Return [X, Y] of the center of cell containing provided text 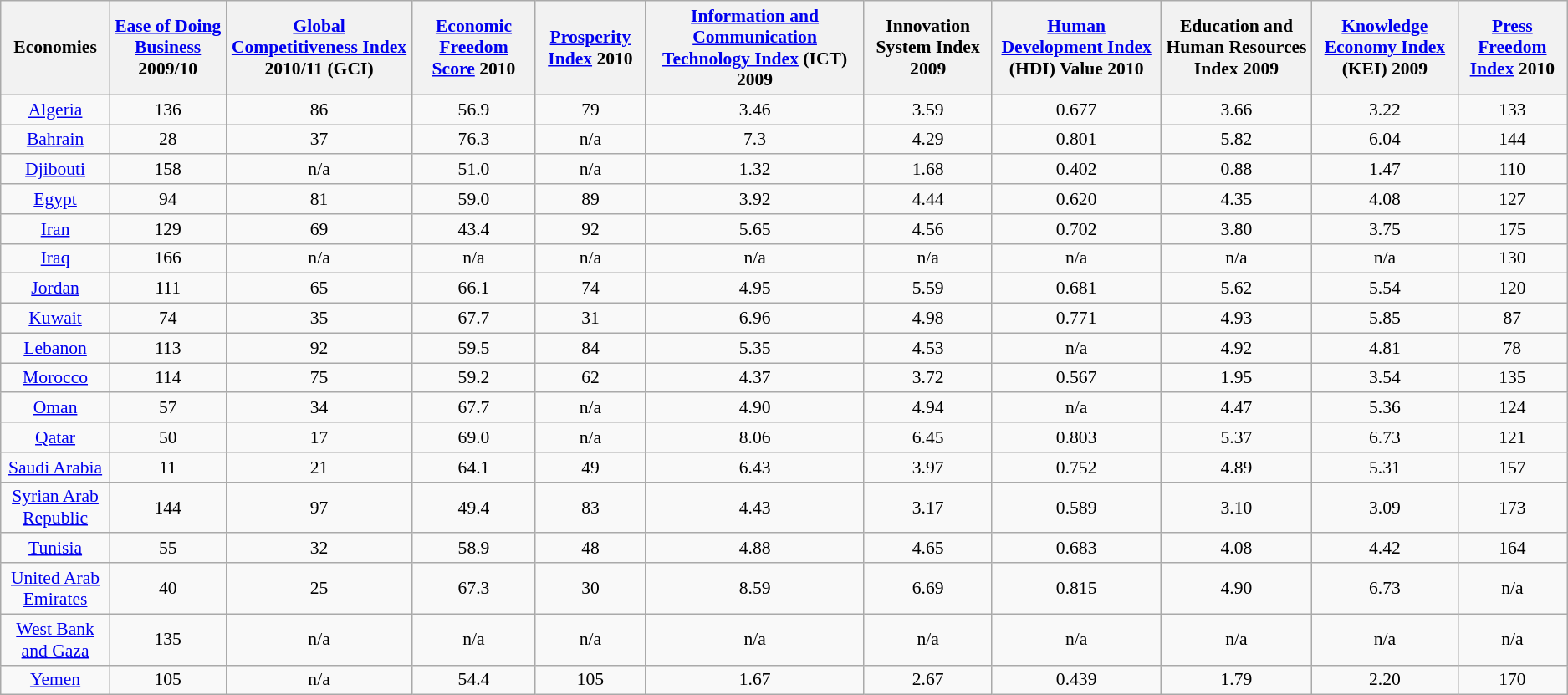
69.0 [473, 437]
69 [319, 229]
4.53 [928, 348]
164 [1512, 549]
3.46 [754, 110]
51.0 [473, 170]
49 [590, 468]
50 [167, 437]
111 [167, 289]
3.75 [1385, 229]
76.3 [473, 140]
35 [319, 319]
113 [167, 348]
2.67 [928, 680]
6.43 [754, 468]
0.683 [1076, 549]
30 [590, 589]
3.09 [1385, 507]
Information and Communication Technology Index (ICT) 2009 [754, 48]
3.10 [1236, 507]
0.677 [1076, 110]
Qatar [55, 437]
81 [319, 199]
Global Competitiveness Index 2010/11 (GCI) [319, 48]
54.4 [473, 680]
133 [1512, 110]
Economic Freedom Score 2010 [473, 48]
34 [319, 408]
79 [590, 110]
5.31 [1385, 468]
4.65 [928, 549]
0.815 [1076, 589]
3.22 [1385, 110]
94 [167, 199]
West Bank and Gaza [55, 639]
Syrian Arab Republic [55, 507]
0.439 [1076, 680]
78 [1512, 348]
0.803 [1076, 437]
6.45 [928, 437]
64.1 [473, 468]
4.42 [1385, 549]
6.04 [1385, 140]
0.88 [1236, 170]
Prosperity Index 2010 [590, 48]
59.0 [473, 199]
5.54 [1385, 289]
5.62 [1236, 289]
4.43 [754, 507]
3.59 [928, 110]
4.37 [754, 378]
4.35 [1236, 199]
158 [167, 170]
86 [319, 110]
4.88 [754, 549]
136 [167, 110]
0.801 [1076, 140]
87 [1512, 319]
0.702 [1076, 229]
59.5 [473, 348]
Human Development Index (HDI) Value 2010 [1076, 48]
127 [1512, 199]
3.17 [928, 507]
Morocco [55, 378]
25 [319, 589]
1.32 [754, 170]
114 [167, 378]
40 [167, 589]
Press Freedom Index 2010 [1512, 48]
5.36 [1385, 408]
170 [1512, 680]
Egypt [55, 199]
7.3 [754, 140]
Oman [55, 408]
56.9 [473, 110]
1.67 [754, 680]
97 [319, 507]
31 [590, 319]
75 [319, 378]
1.79 [1236, 680]
Algeria [55, 110]
0.771 [1076, 319]
21 [319, 468]
43.4 [473, 229]
3.66 [1236, 110]
Kuwait [55, 319]
17 [319, 437]
4.95 [754, 289]
5.85 [1385, 319]
Lebanon [55, 348]
129 [167, 229]
0.620 [1076, 199]
Iraq [55, 258]
5.35 [754, 348]
United Arab Emirates [55, 589]
8.06 [754, 437]
3.72 [928, 378]
6.69 [928, 589]
66.1 [473, 289]
0.681 [1076, 289]
Education and Human Resources Index 2009 [1236, 48]
83 [590, 507]
0.402 [1076, 170]
1.68 [928, 170]
4.93 [1236, 319]
121 [1512, 437]
110 [1512, 170]
4.56 [928, 229]
166 [167, 258]
6.96 [754, 319]
Economies [55, 48]
11 [167, 468]
3.54 [1385, 378]
5.82 [1236, 140]
130 [1512, 258]
5.65 [754, 229]
Knowledge Economy Index (KEI) 2009 [1385, 48]
0.567 [1076, 378]
120 [1512, 289]
89 [590, 199]
Bahrain [55, 140]
Ease of Doing Business 2009/10 [167, 48]
175 [1512, 229]
4.94 [928, 408]
Tunisia [55, 549]
58.9 [473, 549]
32 [319, 549]
57 [167, 408]
157 [1512, 468]
4.81 [1385, 348]
4.29 [928, 140]
59.2 [473, 378]
Yemen [55, 680]
49.4 [473, 507]
5.59 [928, 289]
3.92 [754, 199]
48 [590, 549]
4.92 [1236, 348]
84 [590, 348]
Iran [55, 229]
55 [167, 549]
Saudi Arabia [55, 468]
1.95 [1236, 378]
62 [590, 378]
28 [167, 140]
0.752 [1076, 468]
Innovation System Index 2009 [928, 48]
Djibouti [55, 170]
37 [319, 140]
124 [1512, 408]
67.3 [473, 589]
2.20 [1385, 680]
5.37 [1236, 437]
173 [1512, 507]
4.44 [928, 199]
4.47 [1236, 408]
4.98 [928, 319]
1.47 [1385, 170]
4.89 [1236, 468]
8.59 [754, 589]
Jordan [55, 289]
65 [319, 289]
3.97 [928, 468]
0.589 [1076, 507]
3.80 [1236, 229]
